Search for the cell housing the specified text and yield its (x, y) center coordinate. 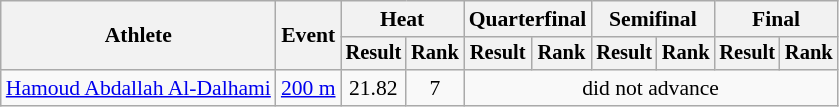
Hamoud Abdallah Al-Dalhami (138, 88)
did not advance (651, 88)
Athlete (138, 36)
Heat (402, 19)
Event (308, 36)
200 m (308, 88)
Quarterfinal (528, 19)
Semifinal (652, 19)
21.82 (374, 88)
7 (435, 88)
Final (776, 19)
